Pinpoint the cell where the given text exists, returning its [X, Y] midpoint coordinate. 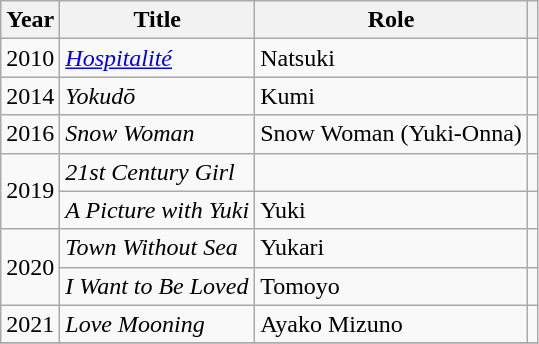
Year [30, 20]
2010 [30, 58]
Town Without Sea [158, 248]
Snow Woman [158, 134]
Kumi [392, 96]
21st Century Girl [158, 172]
Yokudō [158, 96]
2020 [30, 267]
Snow Woman (Yuki-Onna) [392, 134]
Role [392, 20]
Tomoyo [392, 286]
Yukari [392, 248]
Natsuki [392, 58]
I Want to Be Loved [158, 286]
Yuki [392, 210]
2019 [30, 191]
Hospitalité [158, 58]
2016 [30, 134]
A Picture with Yuki [158, 210]
2021 [30, 324]
Title [158, 20]
Ayako Mizuno [392, 324]
2014 [30, 96]
Love Mooning [158, 324]
